Capture the cell that displays the provided text and extract its [X, Y] central coordinate. 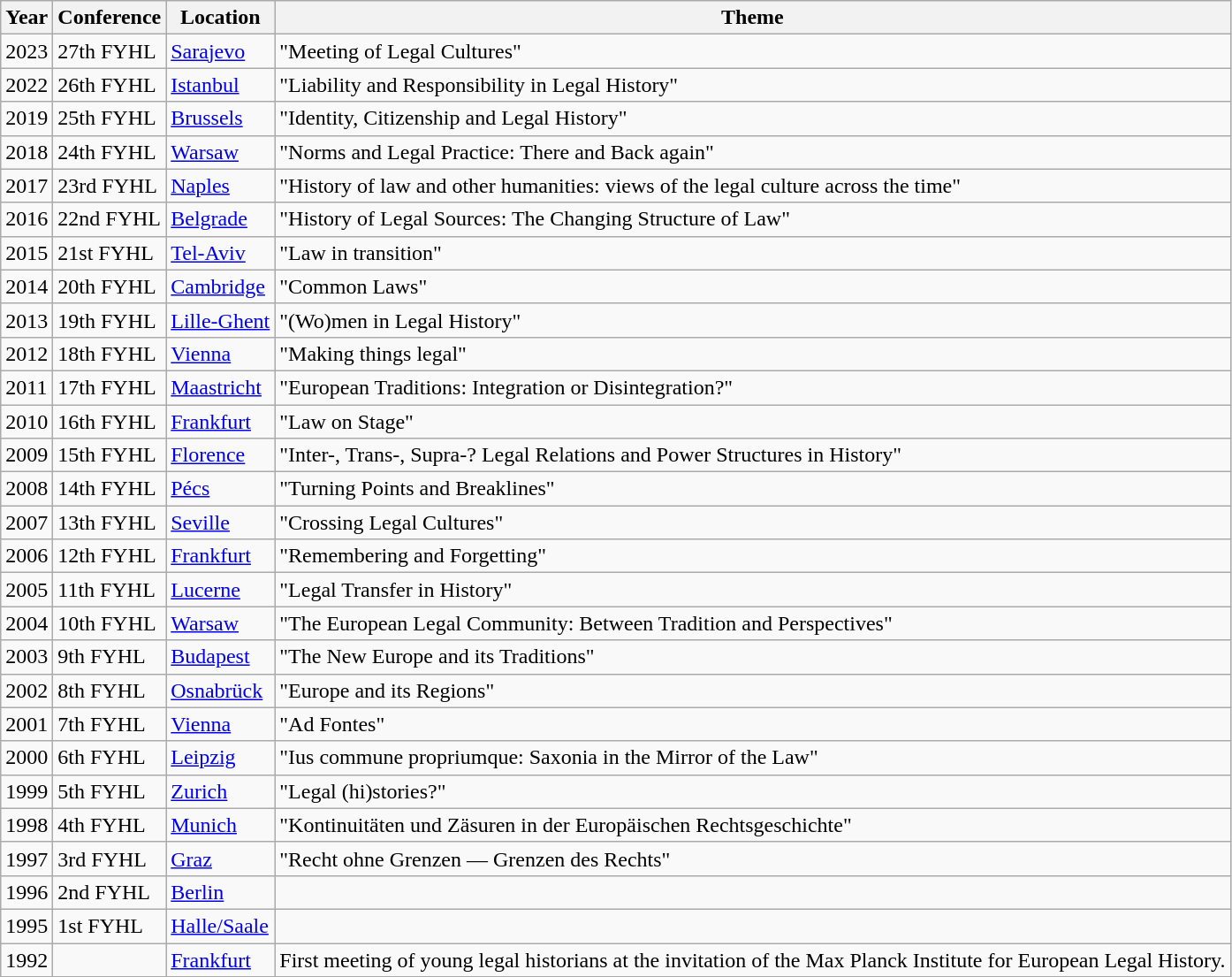
6th FYHL [110, 758]
"Common Laws" [753, 286]
Location [221, 18]
2011 [27, 387]
"Kontinuitäten und Zäsuren in der Europäischen Rechtsgeschichte" [753, 825]
Lucerne [221, 590]
2018 [27, 152]
"Identity, Citizenship and Legal History" [753, 118]
1st FYHL [110, 926]
"Norms and Legal Practice: There and Back again" [753, 152]
Lille-Ghent [221, 320]
2022 [27, 85]
1998 [27, 825]
2016 [27, 219]
"(Wo)men in Legal History" [753, 320]
"Crossing Legal Cultures" [753, 523]
2023 [27, 51]
24th FYHL [110, 152]
4th FYHL [110, 825]
Brussels [221, 118]
11th FYHL [110, 590]
13th FYHL [110, 523]
Tel-Aviv [221, 253]
1992 [27, 959]
2013 [27, 320]
2005 [27, 590]
3rd FYHL [110, 859]
1996 [27, 892]
2009 [27, 455]
Year [27, 18]
"The New Europe and its Traditions" [753, 657]
"Ius commune propriumque: Saxonia in the Mirror of the Law" [753, 758]
2006 [27, 556]
5th FYHL [110, 791]
20th FYHL [110, 286]
17th FYHL [110, 387]
"The European Legal Community: Between Tradition and Perspectives" [753, 623]
1997 [27, 859]
16th FYHL [110, 422]
Munich [221, 825]
Leipzig [221, 758]
Pécs [221, 489]
2012 [27, 354]
Sarajevo [221, 51]
19th FYHL [110, 320]
10th FYHL [110, 623]
"Europe and its Regions" [753, 691]
Naples [221, 186]
1995 [27, 926]
2010 [27, 422]
Istanbul [221, 85]
2015 [27, 253]
27th FYHL [110, 51]
"Recht ohne Grenzen — Grenzen des Rechts" [753, 859]
"Liability and Responsibility in Legal History" [753, 85]
2001 [27, 724]
9th FYHL [110, 657]
"Turning Points and Breaklines" [753, 489]
"Legal Transfer in History" [753, 590]
14th FYHL [110, 489]
2014 [27, 286]
Maastricht [221, 387]
"Ad Fontes" [753, 724]
Seville [221, 523]
2003 [27, 657]
Conference [110, 18]
18th FYHL [110, 354]
2002 [27, 691]
23rd FYHL [110, 186]
2007 [27, 523]
7th FYHL [110, 724]
15th FYHL [110, 455]
"Making things legal" [753, 354]
Halle/Saale [221, 926]
"Inter-, Trans-, Supra-? Legal Relations and Power Structures in History" [753, 455]
12th FYHL [110, 556]
2019 [27, 118]
Belgrade [221, 219]
"Law on Stage" [753, 422]
"Legal (hi)stories?" [753, 791]
Cambridge [221, 286]
26th FYHL [110, 85]
Graz [221, 859]
8th FYHL [110, 691]
2004 [27, 623]
2008 [27, 489]
Berlin [221, 892]
Budapest [221, 657]
Osnabrück [221, 691]
2017 [27, 186]
21st FYHL [110, 253]
Florence [221, 455]
"Remembering and Forgetting" [753, 556]
22nd FYHL [110, 219]
"History of Legal Sources: The Changing Structure of Law" [753, 219]
Zurich [221, 791]
25th FYHL [110, 118]
"European Traditions: Integration or Disintegration?" [753, 387]
"History of law and other humanities: views of the legal culture across the time" [753, 186]
2000 [27, 758]
First meeting of young legal historians at the invitation of the Max Planck Institute for European Legal History. [753, 959]
1999 [27, 791]
"Meeting of Legal Cultures" [753, 51]
"Law in transition" [753, 253]
2nd FYHL [110, 892]
Theme [753, 18]
